Extract the [X, Y] coordinate from the center of the cell holding the provided text.  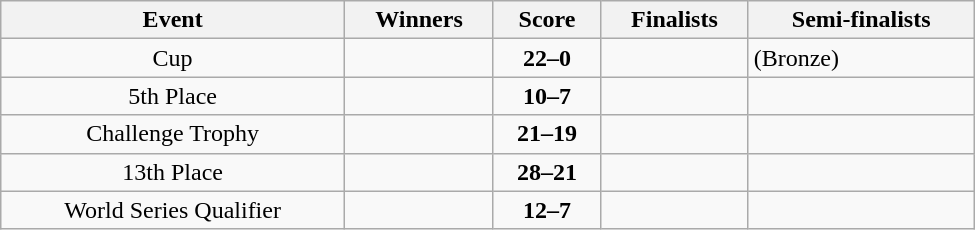
Score [546, 20]
12–7 [546, 210]
Winners [418, 20]
22–0 [546, 58]
World Series Qualifier [173, 210]
5th Place [173, 96]
Semi-finalists [861, 20]
Finalists [675, 20]
21–19 [546, 134]
10–7 [546, 96]
Cup [173, 58]
Challenge Trophy [173, 134]
Event [173, 20]
28–21 [546, 172]
13th Place [173, 172]
(Bronze) [861, 58]
